Extract the [x, y] coordinate from the center of the cell holding the provided text.  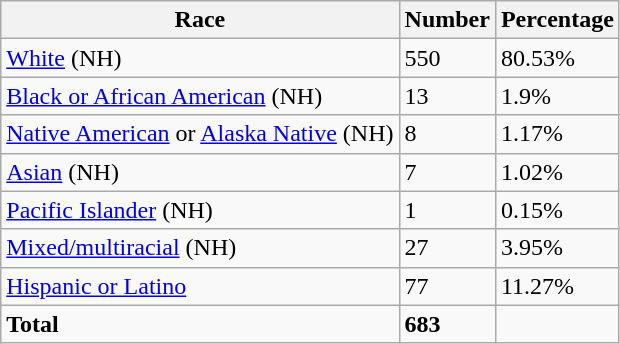
Percentage [557, 20]
1.02% [557, 172]
8 [447, 134]
77 [447, 286]
Hispanic or Latino [200, 286]
27 [447, 248]
White (NH) [200, 58]
13 [447, 96]
11.27% [557, 286]
1.9% [557, 96]
Black or African American (NH) [200, 96]
Asian (NH) [200, 172]
80.53% [557, 58]
Pacific Islander (NH) [200, 210]
Mixed/multiracial (NH) [200, 248]
0.15% [557, 210]
Total [200, 324]
Native American or Alaska Native (NH) [200, 134]
3.95% [557, 248]
7 [447, 172]
683 [447, 324]
Race [200, 20]
1 [447, 210]
550 [447, 58]
1.17% [557, 134]
Number [447, 20]
